Search for the cell housing the specified text and yield its [x, y] center coordinate. 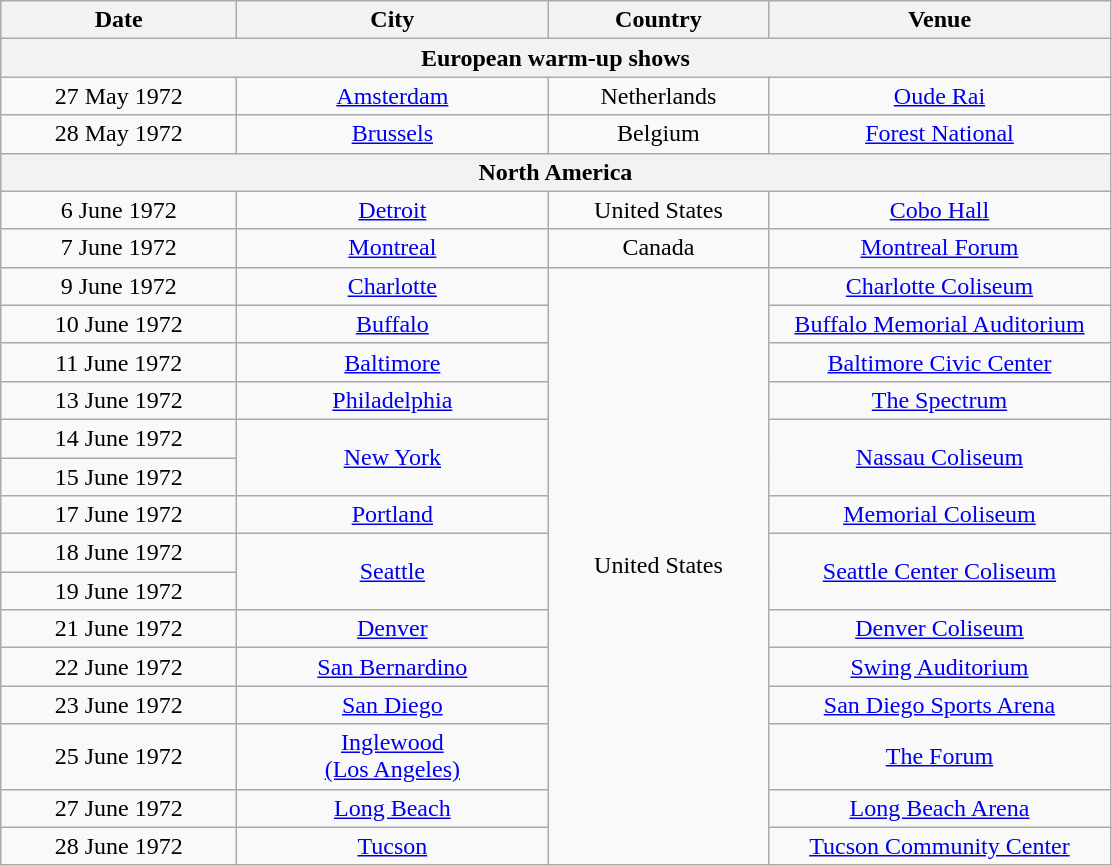
Baltimore [392, 362]
15 June 1972 [119, 477]
The Spectrum [940, 400]
27 May 1972 [119, 96]
19 June 1972 [119, 591]
28 June 1972 [119, 846]
Nassau Coliseum [940, 457]
Charlotte Coliseum [940, 286]
San Diego [392, 705]
Oude Rai [940, 96]
Tucson Community Center [940, 846]
Long Beach Arena [940, 808]
Seattle [392, 572]
Netherlands [658, 96]
Denver [392, 629]
Buffalo Memorial Auditorium [940, 324]
Forest National [940, 134]
27 June 1972 [119, 808]
Portland [392, 515]
Detroit [392, 210]
Amsterdam [392, 96]
North America [556, 172]
Montreal Forum [940, 248]
25 June 1972 [119, 756]
Belgium [658, 134]
Venue [940, 20]
21 June 1972 [119, 629]
San Bernardino [392, 667]
28 May 1972 [119, 134]
Date [119, 20]
23 June 1972 [119, 705]
Swing Auditorium [940, 667]
14 June 1972 [119, 438]
11 June 1972 [119, 362]
22 June 1972 [119, 667]
Long Beach [392, 808]
Seattle Center Coliseum [940, 572]
The Forum [940, 756]
Canada [658, 248]
Denver Coliseum [940, 629]
Memorial Coliseum [940, 515]
Brussels [392, 134]
San Diego Sports Arena [940, 705]
European warm-up shows [556, 58]
New York [392, 457]
17 June 1972 [119, 515]
Buffalo [392, 324]
Inglewood(Los Angeles) [392, 756]
6 June 1972 [119, 210]
Baltimore Civic Center [940, 362]
Montreal [392, 248]
City [392, 20]
Cobo Hall [940, 210]
9 June 1972 [119, 286]
18 June 1972 [119, 553]
Charlotte [392, 286]
Country [658, 20]
Philadelphia [392, 400]
Tucson [392, 846]
13 June 1972 [119, 400]
10 June 1972 [119, 324]
7 June 1972 [119, 248]
